For the text-containing cell, return its midpoint in [X, Y] coordinate format. 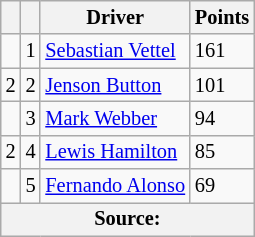
94 [222, 118]
Points [222, 17]
101 [222, 85]
Sebastian Vettel [115, 51]
Source: [128, 219]
69 [222, 186]
3 [31, 118]
Lewis Hamilton [115, 152]
Driver [115, 17]
1 [31, 51]
85 [222, 152]
161 [222, 51]
Fernando Alonso [115, 186]
5 [31, 186]
Mark Webber [115, 118]
Jenson Button [115, 85]
4 [31, 152]
